Output the [x, y] coordinate of the center of the cell containing the given text.  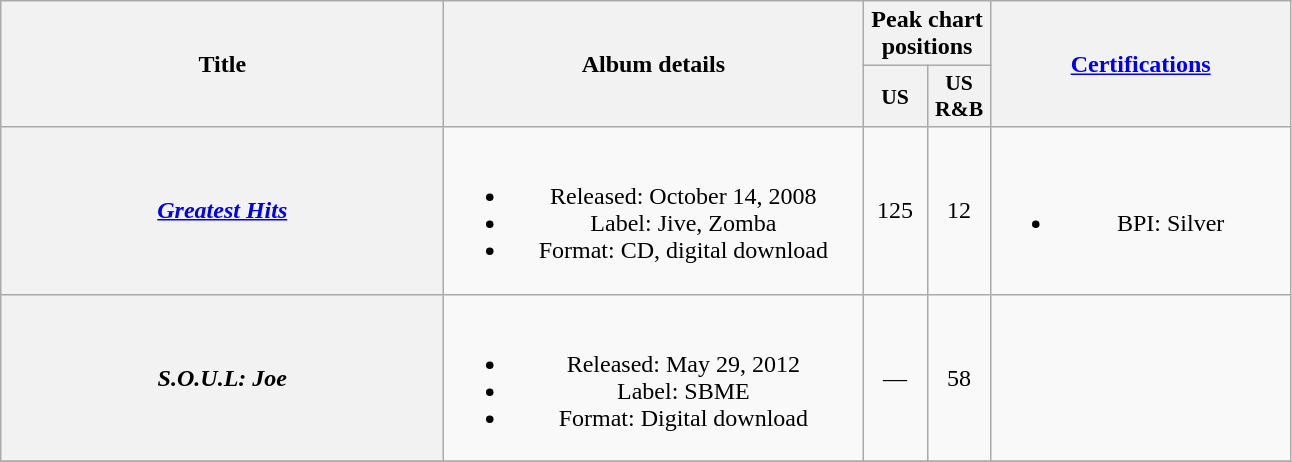
Certifications [1140, 64]
Released: October 14, 2008Label: Jive, ZombaFormat: CD, digital download [654, 210]
US R&B [959, 96]
Peak chart positions [927, 34]
Released: May 29, 2012Label: SBMEFormat: Digital download [654, 378]
Album details [654, 64]
— [895, 378]
BPI: Silver [1140, 210]
S.O.U.L: Joe [222, 378]
58 [959, 378]
125 [895, 210]
Title [222, 64]
Greatest Hits [222, 210]
12 [959, 210]
US [895, 96]
